Return the [X, Y] coordinate for the center point of the cell that contains the specified text.  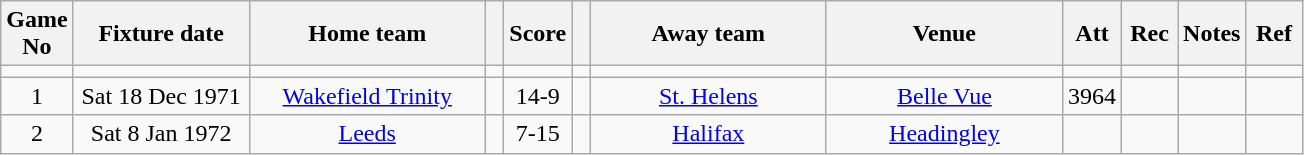
7-15 [538, 134]
Venue [944, 34]
14-9 [538, 96]
Att [1092, 34]
Notes [1212, 34]
Ref [1274, 34]
Score [538, 34]
2 [37, 134]
Away team [708, 34]
Halifax [708, 134]
Belle Vue [944, 96]
Rec [1150, 34]
1 [37, 96]
3964 [1092, 96]
St. Helens [708, 96]
Fixture date [161, 34]
Wakefield Trinity [367, 96]
Sat 8 Jan 1972 [161, 134]
Sat 18 Dec 1971 [161, 96]
Leeds [367, 134]
Home team [367, 34]
Game No [37, 34]
Headingley [944, 134]
